Provide the (X, Y) coordinate of the cell's center where the given text is located.  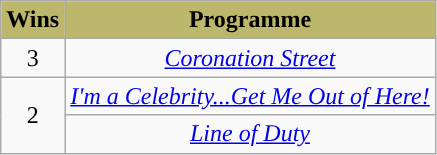
3 (33, 58)
Line of Duty (250, 134)
Wins (33, 20)
I'm a Celebrity...Get Me Out of Here! (250, 96)
Coronation Street (250, 58)
Programme (250, 20)
2 (33, 115)
